Return the [X, Y] coordinate for the center point of the cell that contains the specified text.  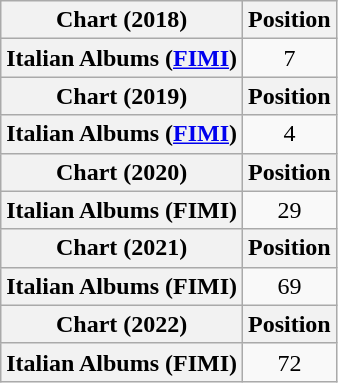
Chart (2020) [122, 172]
69 [290, 286]
Chart (2018) [122, 20]
4 [290, 134]
Chart (2019) [122, 96]
72 [290, 362]
29 [290, 210]
Chart (2022) [122, 324]
Chart (2021) [122, 248]
7 [290, 58]
